Extract the [x, y] coordinate from the center of the cell holding the provided text.  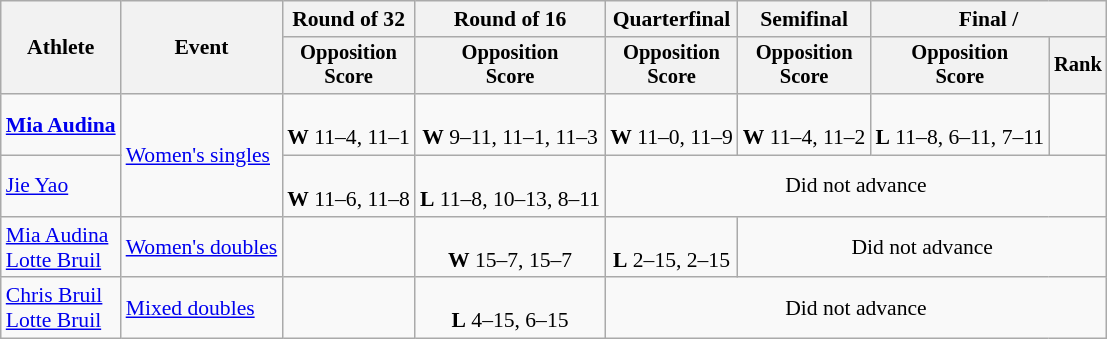
W 11–4, 11–1 [348, 124]
Chris BruilLotte Bruil [61, 308]
Event [202, 48]
Mia Audina [61, 124]
Round of 32 [348, 19]
W 11–0, 11–9 [672, 124]
Final / [988, 19]
W 9–11, 11–1, 11–3 [510, 124]
Quarterfinal [672, 19]
Mixed doubles [202, 308]
L 11–8, 6–11, 7–11 [960, 124]
Women's singles [202, 155]
W 15–7, 15–7 [510, 248]
Women's doubles [202, 248]
Semifinal [804, 19]
Athlete [61, 48]
W 11–6, 11–8 [348, 186]
W 11–4, 11–2 [804, 124]
Jie Yao [61, 186]
L 2–15, 2–15 [672, 248]
L 4–15, 6–15 [510, 308]
Rank [1078, 66]
Round of 16 [510, 19]
Mia AudinaLotte Bruil [61, 248]
L 11–8, 10–13, 8–11 [510, 186]
